Output the (x, y) coordinate of the center of the cell containing the given text.  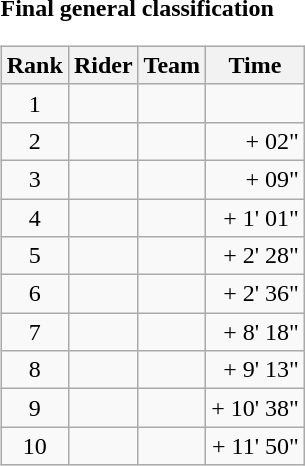
+ 02" (256, 141)
+ 9' 13" (256, 370)
7 (34, 332)
8 (34, 370)
2 (34, 141)
3 (34, 179)
+ 11' 50" (256, 446)
Rank (34, 65)
+ 09" (256, 179)
+ 2' 28" (256, 256)
1 (34, 103)
5 (34, 256)
10 (34, 446)
+ 8' 18" (256, 332)
Rider (103, 65)
6 (34, 294)
+ 10' 38" (256, 408)
4 (34, 217)
+ 1' 01" (256, 217)
Time (256, 65)
+ 2' 36" (256, 294)
Team (172, 65)
9 (34, 408)
